Identify which cell holds the provided text, then report its (x, y) central coordinate. 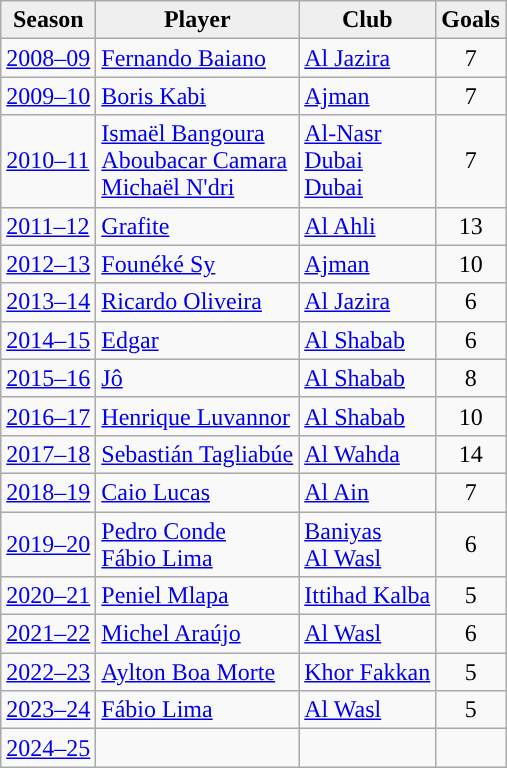
Ismaël Bangoura Aboubacar Camara Michaël N'dri (198, 161)
2011–12 (48, 226)
Founéké Sy (198, 264)
2018–19 (48, 492)
2022–23 (48, 672)
2008–09 (48, 58)
Henrique Luvannor (198, 416)
Ricardo Oliveira (198, 302)
2023–24 (48, 710)
2012–13 (48, 264)
2024–25 (48, 748)
Jô (198, 378)
Boris Kabi (198, 96)
BaniyasAl Wasl (368, 544)
2017–18 (48, 454)
2009–10 (48, 96)
Grafite (198, 226)
2021–22 (48, 634)
Al Wahda (368, 454)
2020–21 (48, 596)
Sebastián Tagliabúe (198, 454)
Al Ain (368, 492)
2019–20 (48, 544)
2015–16 (48, 378)
2013–14 (48, 302)
Aylton Boa Morte (198, 672)
Club (368, 20)
2014–15 (48, 340)
Goals (471, 20)
Caio Lucas (198, 492)
Al-NasrDubaiDubai (368, 161)
Ittihad Kalba (368, 596)
Michel Araújo (198, 634)
8 (471, 378)
Pedro Conde Fábio Lima (198, 544)
Player (198, 20)
Edgar (198, 340)
Al Ahli (368, 226)
2010–11 (48, 161)
2016–17 (48, 416)
13 (471, 226)
14 (471, 454)
Peniel Mlapa (198, 596)
Khor Fakkan (368, 672)
Fernando Baiano (198, 58)
Season (48, 20)
Fábio Lima (198, 710)
